Return the (X, Y) coordinate for the center point of the cell that contains the specified text.  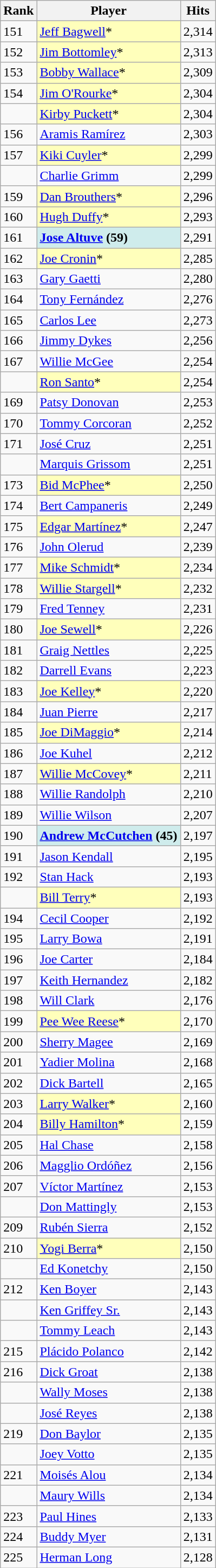
Maury Wills (108, 1495)
Dick Groat (108, 1372)
184 (18, 712)
2,223 (198, 671)
202 (18, 1083)
Willie Stargell* (108, 588)
Bert Campaneris (108, 506)
2,234 (198, 567)
Joe Cronin* (108, 258)
2,131 (198, 1537)
2,303 (198, 134)
2,252 (198, 423)
176 (18, 547)
2,285 (198, 258)
187 (18, 774)
2,170 (198, 1021)
2,133 (198, 1516)
Jose Altuve (59) (108, 237)
Joe Carter (108, 960)
Wally Moses (108, 1392)
Graig Nettles (108, 650)
2,249 (198, 506)
Willie McCovey* (108, 774)
2,239 (198, 547)
Jim O'Rourke* (108, 93)
162 (18, 258)
Will Clark (108, 1001)
Víctor Martínez (108, 1186)
Willie McGee (108, 361)
Cecil Cooper (108, 918)
181 (18, 650)
Paul Hines (108, 1516)
198 (18, 1001)
2,128 (198, 1557)
Tommy Leach (108, 1331)
200 (18, 1042)
Stan Hack (108, 877)
Kiki Cuyler* (108, 155)
Tony Fernández (108, 300)
José Reyes (108, 1413)
173 (18, 485)
166 (18, 341)
Rank (18, 11)
Pee Wee Reese* (108, 1021)
Kirby Puckett* (108, 114)
Dick Bartell (108, 1083)
2,226 (198, 630)
Patsy Donovan (108, 403)
Willie Wilson (108, 815)
Edgar Martínez* (108, 526)
Ken Griffey Sr. (108, 1310)
174 (18, 506)
2,197 (198, 835)
Andrew McCutchen (45) (108, 835)
177 (18, 567)
160 (18, 217)
194 (18, 918)
2,276 (198, 300)
224 (18, 1537)
Bid McPhee* (108, 485)
2,256 (198, 341)
Willie Randolph (108, 794)
Joey Votto (108, 1454)
2,313 (198, 52)
Keith Hernandez (108, 980)
Larry Bowa (108, 939)
225 (18, 1557)
219 (18, 1434)
161 (18, 237)
Buddy Myer (108, 1537)
Hugh Duffy* (108, 217)
207 (18, 1186)
Joe Kelley* (108, 691)
Don Baylor (108, 1434)
Player (108, 11)
2,182 (198, 980)
2,168 (198, 1062)
152 (18, 52)
2,309 (198, 73)
2,280 (198, 279)
2,142 (198, 1351)
178 (18, 588)
192 (18, 877)
221 (18, 1475)
Sherry Magee (108, 1042)
Joe Kuhel (108, 753)
2,231 (198, 609)
185 (18, 733)
Juan Pierre (108, 712)
Bobby Wallace* (108, 73)
2,184 (198, 960)
Ed Konetchy (108, 1269)
2,293 (198, 217)
156 (18, 134)
206 (18, 1165)
Aramis Ramírez (108, 134)
Herman Long (108, 1557)
Joe DiMaggio* (108, 733)
191 (18, 856)
John Olerud (108, 547)
2,225 (198, 650)
180 (18, 630)
José Cruz (108, 444)
Charlie Grimm (108, 176)
2,291 (198, 237)
182 (18, 671)
Mike Schmidt* (108, 567)
183 (18, 691)
2,232 (198, 588)
199 (18, 1021)
2,176 (198, 1001)
195 (18, 939)
Ron Santo* (108, 382)
2,159 (198, 1124)
2,247 (198, 526)
Jeff Bagwell* (108, 31)
2,212 (198, 753)
216 (18, 1372)
Carlos Lee (108, 320)
210 (18, 1248)
2,296 (198, 196)
204 (18, 1124)
189 (18, 815)
196 (18, 960)
Yadier Molina (108, 1062)
2,152 (198, 1227)
Gary Gaetti (108, 279)
Marquis Grissom (108, 464)
2,156 (198, 1165)
Bill Terry* (108, 897)
Dan Brouthers* (108, 196)
Magglio Ordóñez (108, 1165)
2,169 (198, 1042)
Tommy Corcoran (108, 423)
Don Mattingly (108, 1207)
188 (18, 794)
Larry Walker* (108, 1104)
167 (18, 361)
Hits (198, 11)
151 (18, 31)
157 (18, 155)
171 (18, 444)
Joe Sewell* (108, 630)
197 (18, 980)
Plácido Polanco (108, 1351)
2,165 (198, 1083)
203 (18, 1104)
209 (18, 1227)
Rubén Sierra (108, 1227)
186 (18, 753)
Fred Tenney (108, 609)
2,191 (198, 939)
Moisés Alou (108, 1475)
2,217 (198, 712)
170 (18, 423)
2,273 (198, 320)
Billy Hamilton* (108, 1124)
2,314 (198, 31)
154 (18, 93)
153 (18, 73)
Jason Kendall (108, 856)
212 (18, 1290)
2,220 (198, 691)
2,160 (198, 1104)
Jimmy Dykes (108, 341)
Darrell Evans (108, 671)
Hal Chase (108, 1145)
223 (18, 1516)
164 (18, 300)
2,207 (198, 815)
215 (18, 1351)
175 (18, 526)
159 (18, 196)
179 (18, 609)
2,158 (198, 1145)
169 (18, 403)
201 (18, 1062)
2,195 (198, 856)
205 (18, 1145)
190 (18, 835)
Jim Bottomley* (108, 52)
2,192 (198, 918)
2,250 (198, 485)
2,210 (198, 794)
165 (18, 320)
2,211 (198, 774)
2,214 (198, 733)
2,253 (198, 403)
Yogi Berra* (108, 1248)
Ken Boyer (108, 1290)
163 (18, 279)
